Pinpoint the cell where the given text exists, returning its (X, Y) midpoint coordinate. 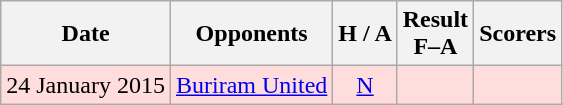
Opponents (251, 34)
Scorers (518, 34)
ResultF–A (435, 34)
Date (86, 34)
Buriram United (251, 85)
H / A (365, 34)
24 January 2015 (86, 85)
N (365, 85)
